From the cell containing the given text, extract its center point as [X, Y] coordinate. 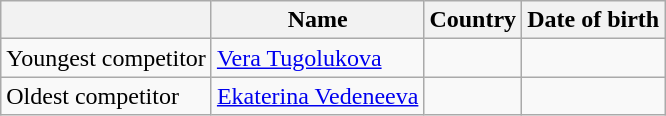
Name [318, 20]
Ekaterina Vedeneeva [318, 96]
Youngest competitor [106, 58]
Vera Tugolukova [318, 58]
Oldest competitor [106, 96]
Country [473, 20]
Date of birth [594, 20]
